Search for the cell housing the specified text and yield its (x, y) center coordinate. 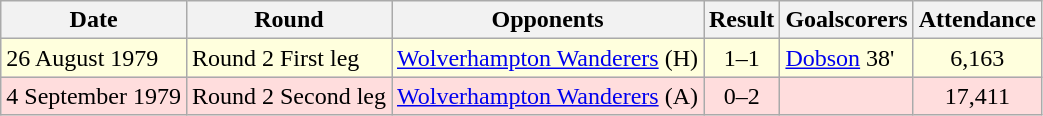
6,163 (977, 58)
Opponents (548, 20)
4 September 1979 (94, 96)
Round 2 Second leg (288, 96)
Result (742, 20)
26 August 1979 (94, 58)
Attendance (977, 20)
Dobson 38' (846, 58)
Goalscorers (846, 20)
Round (288, 20)
Round 2 First leg (288, 58)
Wolverhampton Wanderers (A) (548, 96)
0–2 (742, 96)
Date (94, 20)
1–1 (742, 58)
17,411 (977, 96)
Wolverhampton Wanderers (H) (548, 58)
